Capture the cell that displays the provided text and extract its (X, Y) central coordinate. 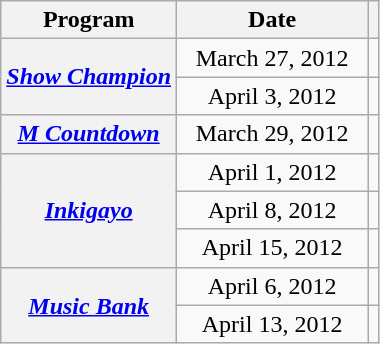
Program (89, 20)
M Countdown (89, 134)
Date (272, 20)
April 13, 2012 (272, 324)
March 27, 2012 (272, 58)
Music Bank (89, 305)
April 8, 2012 (272, 210)
April 6, 2012 (272, 286)
April 15, 2012 (272, 248)
April 1, 2012 (272, 172)
Inkigayo (89, 210)
March 29, 2012 (272, 134)
Show Champion (89, 77)
April 3, 2012 (272, 96)
